Scan for the cell matching the given text and deliver its [x, y] coordinate at center. 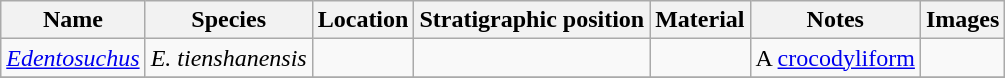
Notes [835, 20]
Species [228, 20]
Name [73, 20]
Location [363, 20]
Images [962, 20]
Material [700, 20]
Edentosuchus [73, 58]
Stratigraphic position [532, 20]
A crocodyliform [835, 58]
E. tienshanensis [228, 58]
